Find where the given text appears and provide that cell's center as (X, Y) coordinate. 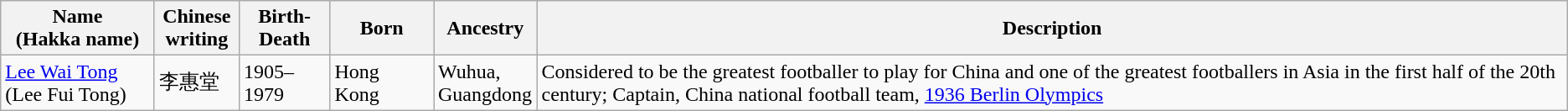
Description (1052, 29)
1905–1979 (285, 82)
Hong Kong (382, 82)
Chinese writing (196, 29)
Born (382, 29)
Lee Wai Tong(Lee Fui Tong) (78, 82)
Birth-Death (285, 29)
Ancestry (486, 29)
Wuhua, Guangdong (486, 82)
李惠堂 (196, 82)
Name(Hakka name) (78, 29)
